Locate the cell with the specified text and output its (x, y) center coordinate. 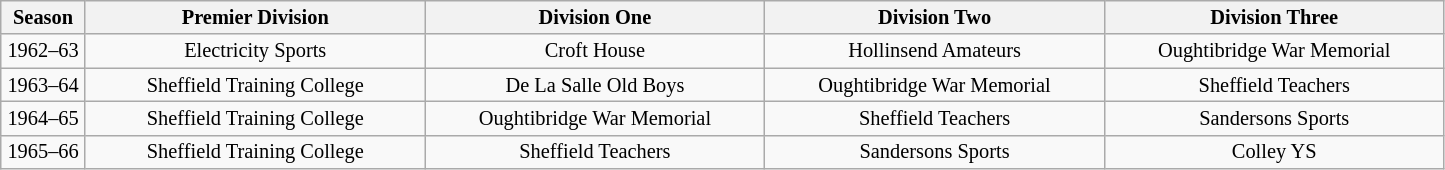
Division Three (1274, 17)
Season (44, 17)
1963–64 (44, 85)
1965–66 (44, 152)
De La Salle Old Boys (595, 85)
1962–63 (44, 51)
Division Two (935, 17)
Croft House (595, 51)
Hollinsend Amateurs (935, 51)
Electricity Sports (255, 51)
Premier Division (255, 17)
1964–65 (44, 118)
Division One (595, 17)
Colley YS (1274, 152)
